From the cell containing the given text, extract its center point as (x, y) coordinate. 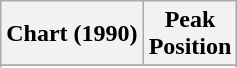
Chart (1990) (72, 34)
PeakPosition (190, 34)
